Detect which cell encompasses the target text, then output its [x, y] center coordinate. 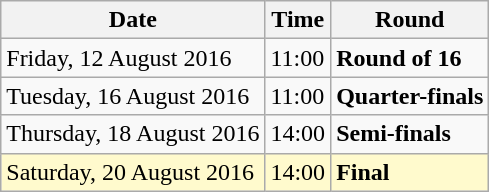
Tuesday, 16 August 2016 [133, 96]
Round of 16 [410, 58]
Semi-finals [410, 134]
Time [298, 20]
Saturday, 20 August 2016 [133, 172]
Final [410, 172]
Thursday, 18 August 2016 [133, 134]
Quarter-finals [410, 96]
Friday, 12 August 2016 [133, 58]
Date [133, 20]
Round [410, 20]
